From the cell containing the given text, extract its center point as (x, y) coordinate. 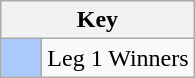
Leg 1 Winners (118, 58)
Key (98, 20)
